Capture the cell that displays the provided text and extract its [x, y] central coordinate. 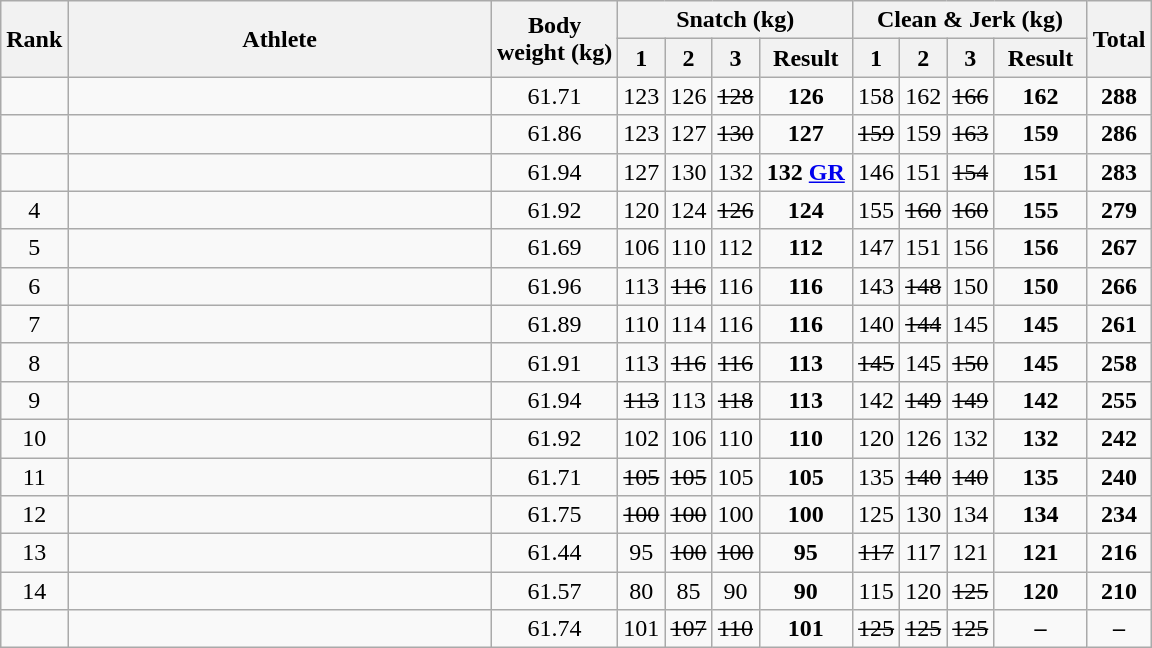
61.69 [554, 248]
118 [736, 400]
255 [1119, 400]
279 [1119, 210]
107 [688, 629]
288 [1119, 96]
267 [1119, 248]
80 [642, 591]
Snatch (kg) [736, 20]
61.96 [554, 286]
Athlete [280, 39]
216 [1119, 553]
240 [1119, 477]
5 [34, 248]
234 [1119, 515]
6 [34, 286]
114 [688, 324]
61.57 [554, 591]
283 [1119, 172]
128 [736, 96]
115 [876, 591]
163 [970, 134]
61.75 [554, 515]
8 [34, 362]
166 [970, 96]
266 [1119, 286]
11 [34, 477]
61.89 [554, 324]
61.91 [554, 362]
Clean & Jerk (kg) [970, 20]
148 [924, 286]
4 [34, 210]
61.86 [554, 134]
13 [34, 553]
14 [34, 591]
147 [876, 248]
146 [876, 172]
144 [924, 324]
286 [1119, 134]
132 GR [806, 172]
258 [1119, 362]
102 [642, 438]
7 [34, 324]
9 [34, 400]
Bodyweight (kg) [554, 39]
242 [1119, 438]
12 [34, 515]
154 [970, 172]
61.44 [554, 553]
85 [688, 591]
10 [34, 438]
210 [1119, 591]
143 [876, 286]
61.74 [554, 629]
Total [1119, 39]
Rank [34, 39]
261 [1119, 324]
158 [876, 96]
